Return the [X, Y] coordinate for the center point of the cell that contains the specified text.  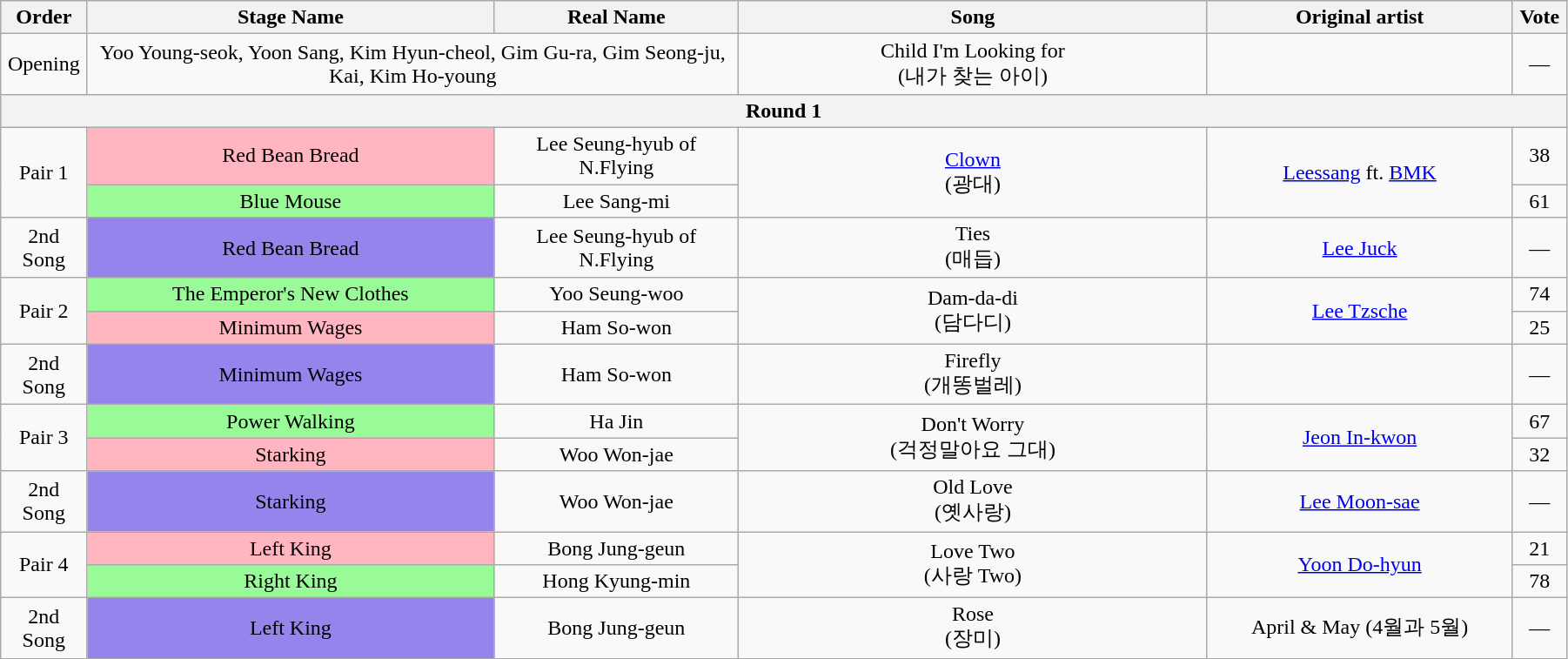
Round 1 [784, 111]
25 [1539, 327]
Lee Sang-mi [616, 201]
38 [1539, 155]
Yoon Do-hyun [1359, 564]
Love Two(사랑 Two) [973, 564]
Clown(광대) [973, 172]
Opening [44, 64]
Pair 2 [44, 311]
Order [44, 17]
Vote [1539, 17]
Real Name [616, 17]
21 [1539, 548]
Ties(매듭) [973, 248]
78 [1539, 582]
Power Walking [291, 421]
74 [1539, 294]
Old Love(옛사랑) [973, 501]
Blue Mouse [291, 201]
Dam-da-di(담다디) [973, 311]
Lee Tzsche [1359, 311]
April & May (4월과 5월) [1359, 629]
Stage Name [291, 17]
32 [1539, 454]
Right King [291, 582]
Firefly(개똥벌레) [973, 374]
Hong Kyung-min [616, 582]
Don't Worry(걱정말아요 그대) [973, 438]
Lee Moon-sae [1359, 501]
Jeon In-kwon [1359, 438]
Pair 1 [44, 172]
Pair 3 [44, 438]
Pair 4 [44, 564]
Yoo Young-seok, Yoon Sang, Kim Hyun-cheol, Gim Gu-ra, Gim Seong-ju, Kai, Kim Ho-young [412, 64]
67 [1539, 421]
The Emperor's New Clothes [291, 294]
Ha Jin [616, 421]
61 [1539, 201]
Song [973, 17]
Yoo Seung-woo [616, 294]
Original artist [1359, 17]
Rose(장미) [973, 629]
Leessang ft. BMK [1359, 172]
Child I'm Looking for(내가 찾는 아이) [973, 64]
Lee Juck [1359, 248]
